Return the [X, Y] coordinate for the center point of the cell that contains the specified text.  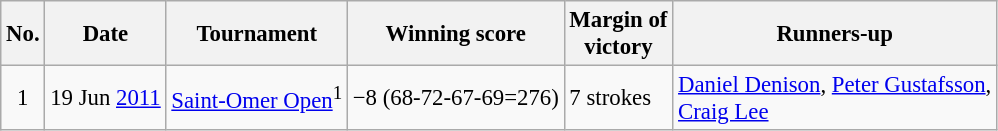
Date [106, 34]
7 strokes [618, 98]
Margin ofvictory [618, 34]
19 Jun 2011 [106, 98]
Winning score [456, 34]
Daniel Denison, Peter Gustafsson, Craig Lee [835, 98]
1 [23, 98]
−8 (68-72-67-69=276) [456, 98]
Runners-up [835, 34]
Tournament [256, 34]
No. [23, 34]
Saint-Omer Open1 [256, 98]
